Output the (X, Y) coordinate of the center of the cell containing the given text.  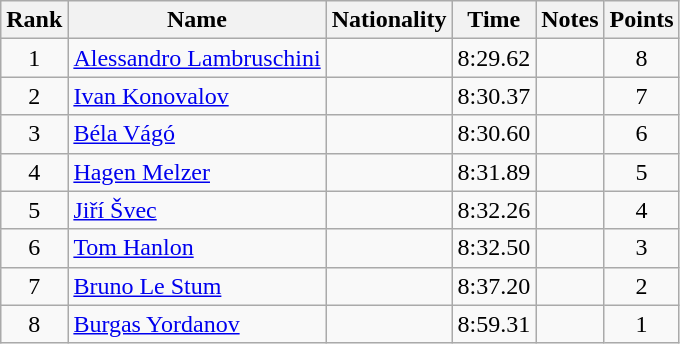
8:30.37 (494, 96)
Points (642, 20)
8:31.89 (494, 172)
Nationality (389, 20)
Tom Hanlon (197, 248)
8:32.50 (494, 248)
8:29.62 (494, 58)
Rank (34, 20)
Jiří Švec (197, 210)
Béla Vágó (197, 134)
Alessandro Lambruschini (197, 58)
Bruno Le Stum (197, 286)
Notes (570, 20)
Time (494, 20)
8:59.31 (494, 324)
Hagen Melzer (197, 172)
Name (197, 20)
8:30.60 (494, 134)
8:37.20 (494, 286)
8:32.26 (494, 210)
Burgas Yordanov (197, 324)
Ivan Konovalov (197, 96)
